Search for the cell housing the specified text and yield its (x, y) center coordinate. 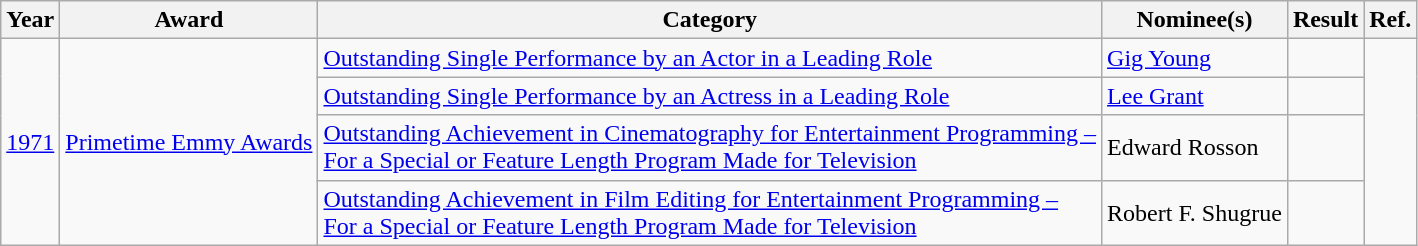
Outstanding Single Performance by an Actor in a Leading Role (710, 58)
Outstanding Single Performance by an Actress in a Leading Role (710, 96)
Ref. (1390, 20)
Lee Grant (1195, 96)
Robert F. Shugrue (1195, 212)
Year (30, 20)
1971 (30, 142)
Award (189, 20)
Nominee(s) (1195, 20)
Gig Young (1195, 58)
Result (1325, 20)
Category (710, 20)
Outstanding Achievement in Cinematography for Entertainment Programming – For a Special or Feature Length Program Made for Television (710, 148)
Edward Rosson (1195, 148)
Outstanding Achievement in Film Editing for Entertainment Programming – For a Special or Feature Length Program Made for Television (710, 212)
Primetime Emmy Awards (189, 142)
